Pinpoint the cell where the given text exists, returning its [x, y] midpoint coordinate. 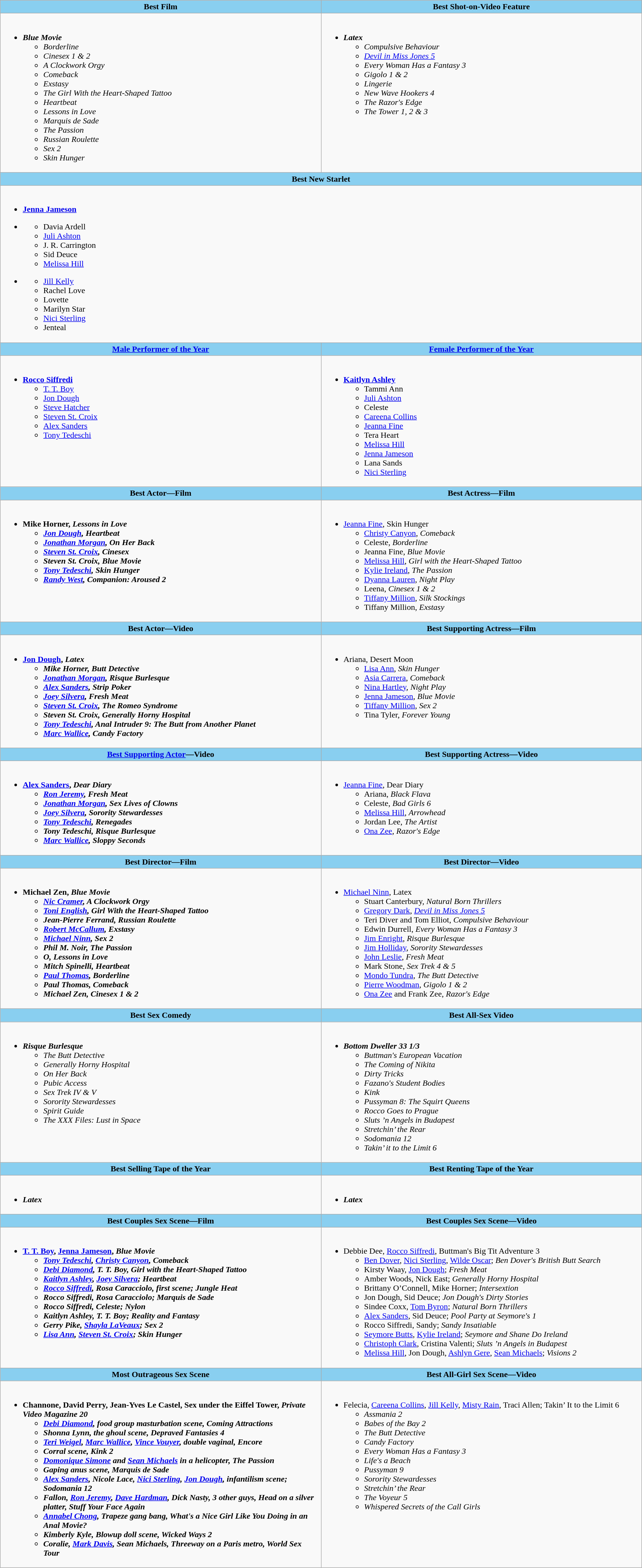
Best Actor—Film [160, 493]
Best Couples Sex Scene—Film [160, 1221]
Best Supporting Actress—Video [481, 754]
Best Actor—Video [160, 628]
Best All-Sex Video [481, 1015]
Male Performer of the Year [160, 349]
Best Sex Comedy [160, 1015]
Jeanna Fine, Dear DiaryAriana, Black FlavaCeleste, Bad Girls 6Melissa Hill, ArrowheadJordan Lee, The ArtistOna Zee, Razor's Edge [481, 808]
Best Director—Video [481, 861]
Best Supporting Actor—Video [160, 754]
Best Renting Tape of the Year [481, 1169]
Best Shot-on-Video Feature [481, 7]
Best Couples Sex Scene—Video [481, 1221]
Best Supporting Actress—Film [481, 628]
Best Actress—Film [481, 493]
Best All-Girl Sex Scene—Video [481, 1374]
Most Outrageous Sex Scene [160, 1374]
Kaitlyn AshleyTammi AnnJuli AshtonCelesteCareena CollinsJeanna FineTera HeartMelissa HillJenna JamesonLana SandsNici Sterling [481, 421]
Rocco SiffrediT. T. BoyJon DoughSteve HatcherSteven St. CroixAlex SandersTony Tedeschi [160, 421]
Best Director—Film [160, 861]
Jenna Jameson Davia ArdellJuli AshtonJ. R. CarringtonSid DeuceMelissa HillJill KellyRachel LoveLovetteMarilyn StarNici SterlingJenteal [321, 264]
Best Selling Tape of the Year [160, 1169]
LatexCompulsive BehaviourDevil in Miss Jones 5Every Woman Has a Fantasy 3Gigolo 1 & 2LingerieNew Wave Hookers 4The Razor's EdgeThe Tower 1, 2 & 3 [481, 93]
Best New Starlet [321, 179]
Best Film [160, 7]
Female Performer of the Year [481, 349]
